Find where the given text appears and provide that cell's center as (x, y) coordinate. 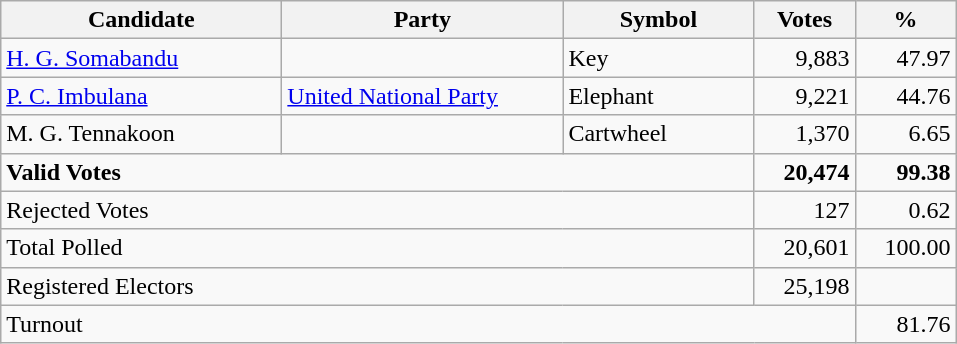
% (906, 20)
47.97 (906, 58)
Turnout (428, 324)
127 (804, 210)
Elephant (658, 96)
H. G. Somabandu (142, 58)
Cartwheel (658, 134)
Candidate (142, 20)
25,198 (804, 286)
9,221 (804, 96)
United National Party (422, 96)
1,370 (804, 134)
Registered Electors (378, 286)
Key (658, 58)
Symbol (658, 20)
0.62 (906, 210)
Total Polled (378, 248)
100.00 (906, 248)
20,474 (804, 172)
P. C. Imbulana (142, 96)
20,601 (804, 248)
Valid Votes (378, 172)
9,883 (804, 58)
Rejected Votes (378, 210)
81.76 (906, 324)
M. G. Tennakoon (142, 134)
Votes (804, 20)
44.76 (906, 96)
99.38 (906, 172)
6.65 (906, 134)
Party (422, 20)
